From the cell containing the given text, extract its center point as [X, Y] coordinate. 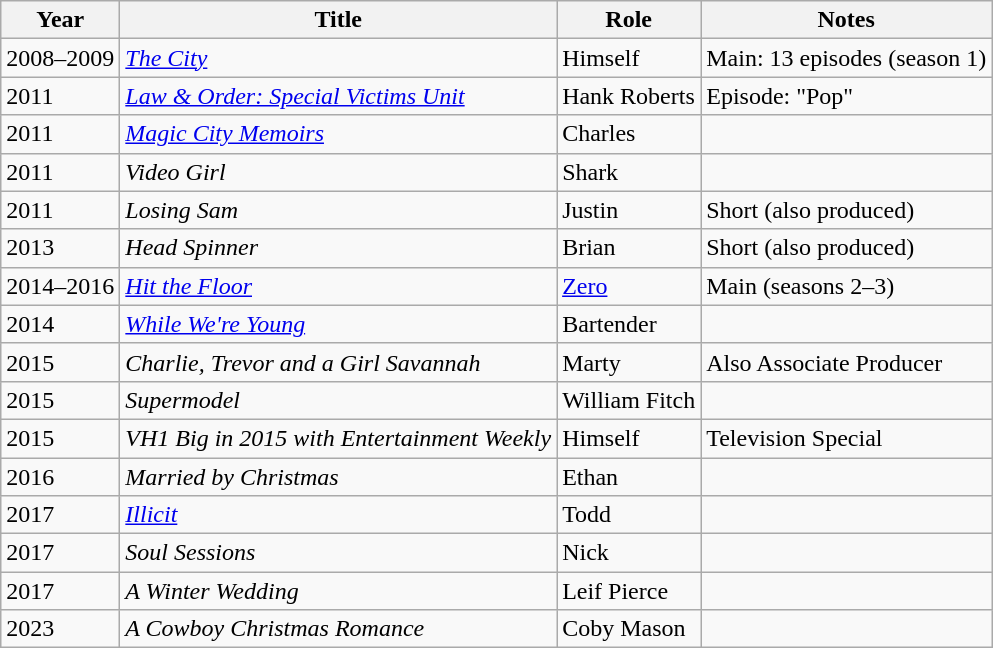
Coby Mason [629, 629]
Justin [629, 210]
Also Associate Producer [846, 362]
The City [338, 58]
Episode: "Pop" [846, 96]
Role [629, 20]
2014–2016 [60, 286]
Marty [629, 362]
Year [60, 20]
A Winter Wedding [338, 591]
Zero [629, 286]
Married by Christmas [338, 477]
Hit the Floor [338, 286]
While We're Young [338, 324]
Title [338, 20]
Supermodel [338, 400]
Hank Roberts [629, 96]
Brian [629, 248]
Ethan [629, 477]
Law & Order: Special Victims Unit [338, 96]
Shark [629, 172]
2008–2009 [60, 58]
Bartender [629, 324]
Notes [846, 20]
Todd [629, 515]
Magic City Memoirs [338, 134]
2014 [60, 324]
2023 [60, 629]
Main (seasons 2–3) [846, 286]
2016 [60, 477]
Nick [629, 553]
Losing Sam [338, 210]
Main: 13 episodes (season 1) [846, 58]
William Fitch [629, 400]
2013 [60, 248]
Charles [629, 134]
Video Girl [338, 172]
Soul Sessions [338, 553]
VH1 Big in 2015 with Entertainment Weekly [338, 438]
Leif Pierce [629, 591]
Head Spinner [338, 248]
Illicit [338, 515]
Charlie, Trevor and a Girl Savannah [338, 362]
A Cowboy Christmas Romance [338, 629]
Television Special [846, 438]
